Extract the [x, y] coordinate from the center of the cell holding the provided text.  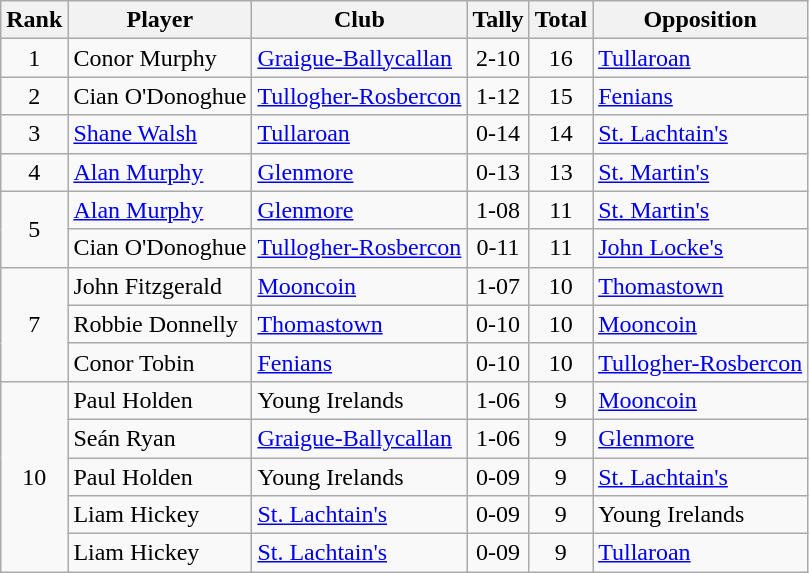
Tally [498, 20]
John Locke's [700, 248]
15 [561, 96]
0-13 [498, 172]
5 [34, 229]
Conor Tobin [160, 362]
1 [34, 58]
14 [561, 134]
Total [561, 20]
Seán Ryan [160, 438]
John Fitzgerald [160, 286]
2 [34, 96]
Conor Murphy [160, 58]
3 [34, 134]
2-10 [498, 58]
16 [561, 58]
1-08 [498, 210]
0-14 [498, 134]
Robbie Donnelly [160, 324]
7 [34, 324]
0-11 [498, 248]
1-12 [498, 96]
1-07 [498, 286]
Shane Walsh [160, 134]
13 [561, 172]
Player [160, 20]
4 [34, 172]
Opposition [700, 20]
Rank [34, 20]
Club [360, 20]
